For the text-containing cell, return its midpoint in [X, Y] coordinate format. 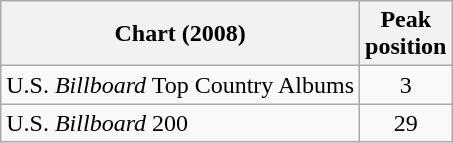
29 [406, 123]
3 [406, 85]
Peakposition [406, 34]
U.S. Billboard Top Country Albums [180, 85]
Chart (2008) [180, 34]
U.S. Billboard 200 [180, 123]
